Locate the cell with the specified text and output its (x, y) center coordinate. 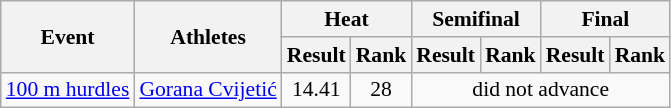
Semifinal (476, 19)
Athletes (208, 36)
28 (382, 90)
100 m hurdles (68, 90)
Gorana Cvijetić (208, 90)
did not advance (540, 90)
Event (68, 36)
14.41 (316, 90)
Final (606, 19)
Heat (346, 19)
